Capture the cell that displays the provided text and extract its [X, Y] central coordinate. 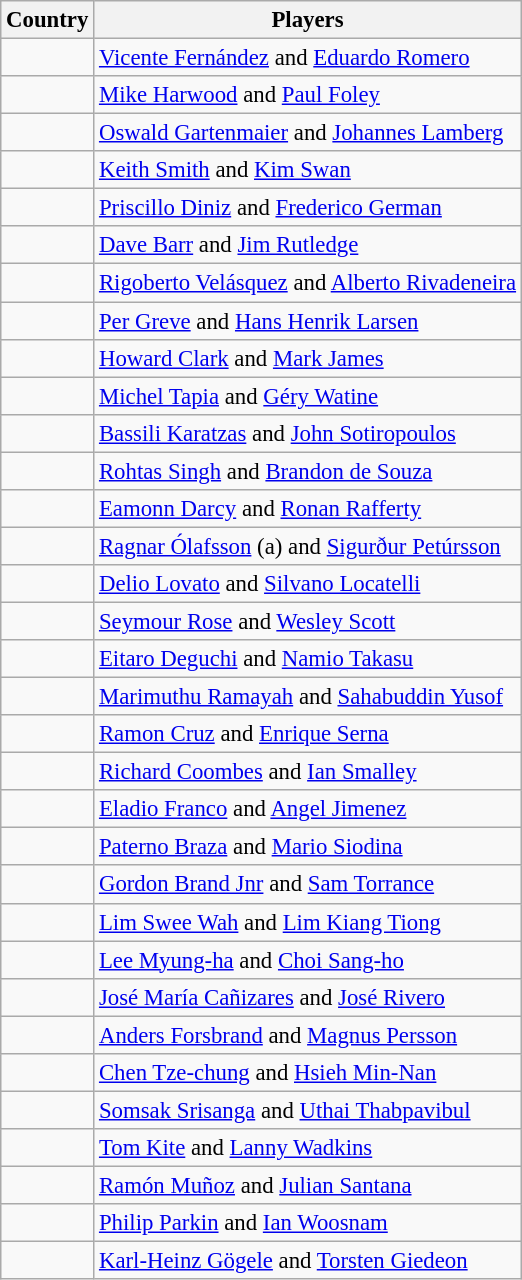
Priscillo Diniz and Frederico German [308, 208]
Mike Harwood and Paul Foley [308, 95]
Seymour Rose and Wesley Scott [308, 621]
Lee Myung-ha and Choi Sang-ho [308, 960]
Players [308, 20]
Eladio Franco and Angel Jimenez [308, 809]
Tom Kite and Lanny Wadkins [308, 1148]
Michel Tapia and Géry Watine [308, 396]
Rohtas Singh and Brandon de Souza [308, 471]
Marimuthu Ramayah and Sahabuddin Yusof [308, 697]
Keith Smith and Kim Swan [308, 170]
Vicente Fernández and Eduardo Romero [308, 58]
Delio Lovato and Silvano Locatelli [308, 584]
Gordon Brand Jnr and Sam Torrance [308, 885]
Paterno Braza and Mario Siodina [308, 847]
Ramón Muñoz and Julian Santana [308, 1185]
Eamonn Darcy and Ronan Rafferty [308, 509]
Eitaro Deguchi and Namio Takasu [308, 659]
Anders Forsbrand and Magnus Persson [308, 1035]
Rigoberto Velásquez and Alberto Rivadeneira [308, 283]
Lim Swee Wah and Lim Kiang Tiong [308, 922]
Philip Parkin and Ian Woosnam [308, 1223]
Somsak Srisanga and Uthai Thabpavibul [308, 1110]
Bassili Karatzas and John Sotiropoulos [308, 433]
Dave Barr and Jim Rutledge [308, 245]
Howard Clark and Mark James [308, 358]
Oswald Gartenmaier and Johannes Lamberg [308, 133]
Chen Tze-chung and Hsieh Min-Nan [308, 1073]
Country [48, 20]
Ragnar Ólafsson (a) and Sigurður Petúrsson [308, 546]
Karl-Heinz Gögele and Torsten Giedeon [308, 1261]
Per Greve and Hans Henrik Larsen [308, 321]
José María Cañizares and José Rivero [308, 997]
Ramon Cruz and Enrique Serna [308, 734]
Richard Coombes and Ian Smalley [308, 772]
